From the cell containing the given text, extract its center point as (x, y) coordinate. 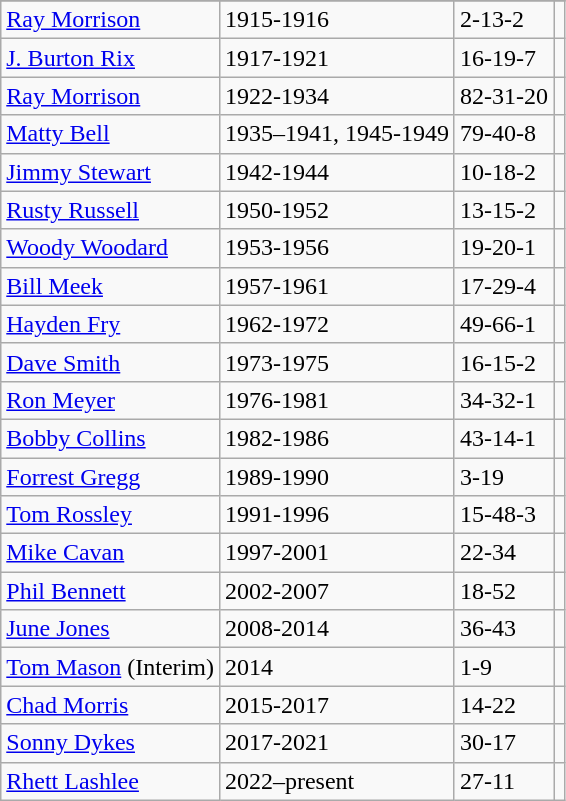
June Jones (110, 629)
13-15-2 (504, 210)
2014 (336, 667)
1957-1961 (336, 286)
Phil Bennett (110, 591)
49-66-1 (504, 324)
2008-2014 (336, 629)
Bill Meek (110, 286)
15-48-3 (504, 515)
36-43 (504, 629)
Bobby Collins (110, 438)
34-32-1 (504, 400)
Mike Cavan (110, 553)
Hayden Fry (110, 324)
1917-1921 (336, 58)
19-20-1 (504, 248)
Ron Meyer (110, 400)
Woody Woodard (110, 248)
1973-1975 (336, 362)
Forrest Gregg (110, 477)
1976-1981 (336, 400)
1935–1941, 1945-1949 (336, 134)
43-14-1 (504, 438)
2002-2007 (336, 591)
3-19 (504, 477)
2022–present (336, 781)
16-15-2 (504, 362)
Dave Smith (110, 362)
1962-1972 (336, 324)
27-11 (504, 781)
1989-1990 (336, 477)
1915-1916 (336, 20)
2015-2017 (336, 705)
1997-2001 (336, 553)
17-29-4 (504, 286)
1942-1944 (336, 172)
Jimmy Stewart (110, 172)
18-52 (504, 591)
1950-1952 (336, 210)
82-31-20 (504, 96)
Sonny Dykes (110, 743)
1991-1996 (336, 515)
1982-1986 (336, 438)
1-9 (504, 667)
Rusty Russell (110, 210)
30-17 (504, 743)
1953-1956 (336, 248)
Chad Morris (110, 705)
Tom Rossley (110, 515)
16-19-7 (504, 58)
J. Burton Rix (110, 58)
22-34 (504, 553)
2-13-2 (504, 20)
14-22 (504, 705)
1922-1934 (336, 96)
79-40-8 (504, 134)
Tom Mason (Interim) (110, 667)
2017-2021 (336, 743)
10-18-2 (504, 172)
Matty Bell (110, 134)
Rhett Lashlee (110, 781)
